Pinpoint the cell where the given text exists, returning its [x, y] midpoint coordinate. 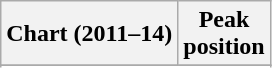
Chart (2011–14) [90, 34]
Peakposition [224, 34]
